Return (X, Y) of the center of cell containing provided text 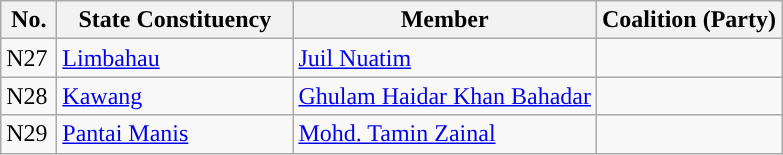
Mohd. Tamin Zainal (445, 134)
Kawang (175, 96)
Limbahau (175, 58)
N29 (29, 134)
Coalition (Party) (690, 20)
Ghulam Haidar Khan Bahadar (445, 96)
Juil Nuatim (445, 58)
No. (29, 20)
N28 (29, 96)
State Constituency (175, 20)
Member (445, 20)
Pantai Manis (175, 134)
N27 (29, 58)
